Scan for the cell matching the given text and deliver its [X, Y] coordinate at center. 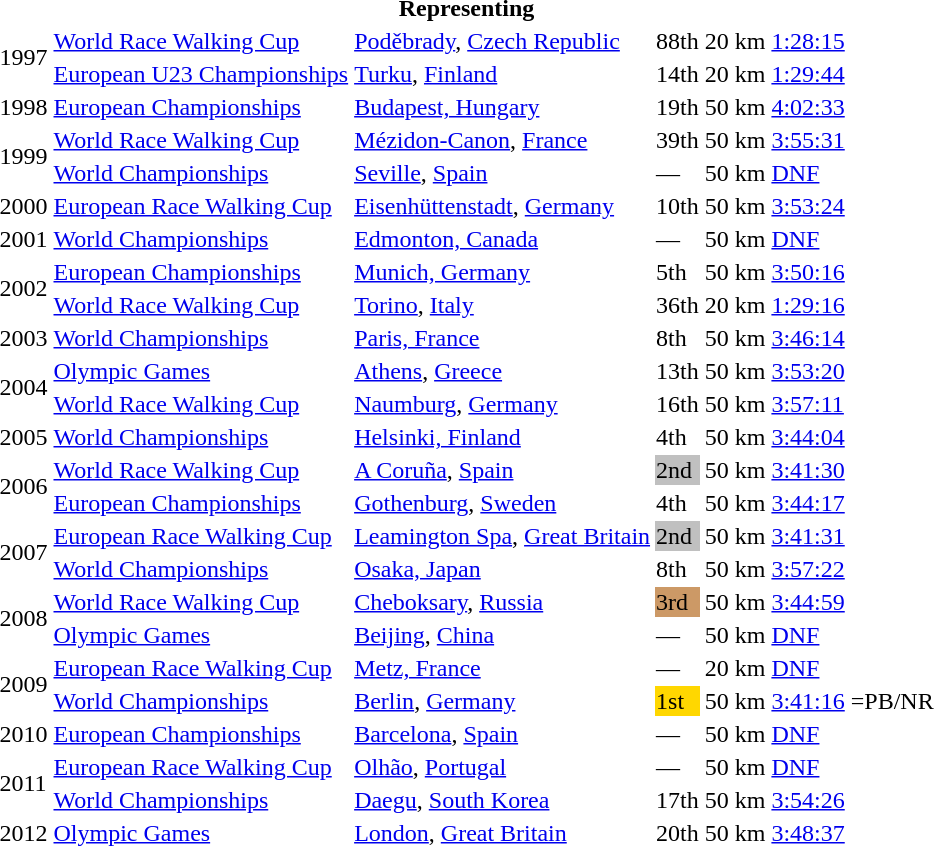
Eisenhüttenstadt, Germany [502, 206]
Paris, France [502, 338]
Naumburg, Germany [502, 404]
Berlin, Germany [502, 701]
17th [678, 800]
Poděbrady, Czech Republic [502, 41]
Turku, Finland [502, 74]
13th [678, 371]
Torino, Italy [502, 305]
36th [678, 305]
Olhão, Portugal [502, 767]
19th [678, 107]
Cheboksary, Russia [502, 602]
16th [678, 404]
Osaka, Japan [502, 569]
10th [678, 206]
Munich, Germany [502, 272]
Leamington Spa, Great Britain [502, 536]
Gothenburg, Sweden [502, 503]
3rd [678, 602]
1st [678, 701]
5th [678, 272]
Helsinki, Finland [502, 437]
Metz, France [502, 668]
European U23 Championships [201, 74]
A Coruña, Spain [502, 470]
14th [678, 74]
88th [678, 41]
Daegu, South Korea [502, 800]
Barcelona, Spain [502, 734]
Athens, Greece [502, 371]
Seville, Spain [502, 173]
39th [678, 140]
Beijing, China [502, 635]
Edmonton, Canada [502, 239]
Budapest, Hungary [502, 107]
Mézidon-Canon, France [502, 140]
